Pinpoint the cell where the given text exists, returning its [x, y] midpoint coordinate. 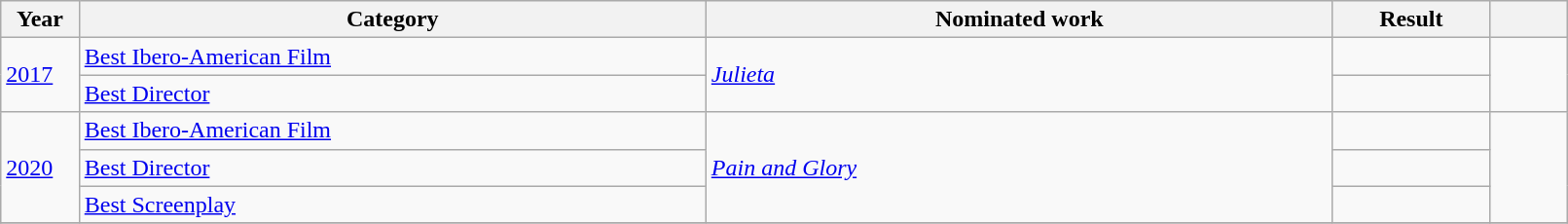
Category [392, 19]
Year [40, 19]
Result [1411, 19]
Best Screenplay [392, 205]
2020 [40, 168]
Pain and Glory [1019, 168]
Julieta [1019, 75]
Nominated work [1019, 19]
2017 [40, 75]
